From the cell containing the given text, extract its center point as (x, y) coordinate. 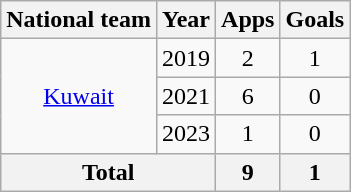
2019 (186, 58)
2023 (186, 134)
2021 (186, 96)
9 (248, 172)
Total (108, 172)
Year (186, 20)
Apps (248, 20)
2 (248, 58)
Kuwait (79, 96)
National team (79, 20)
Goals (315, 20)
6 (248, 96)
